Capture the cell that displays the provided text and extract its (X, Y) central coordinate. 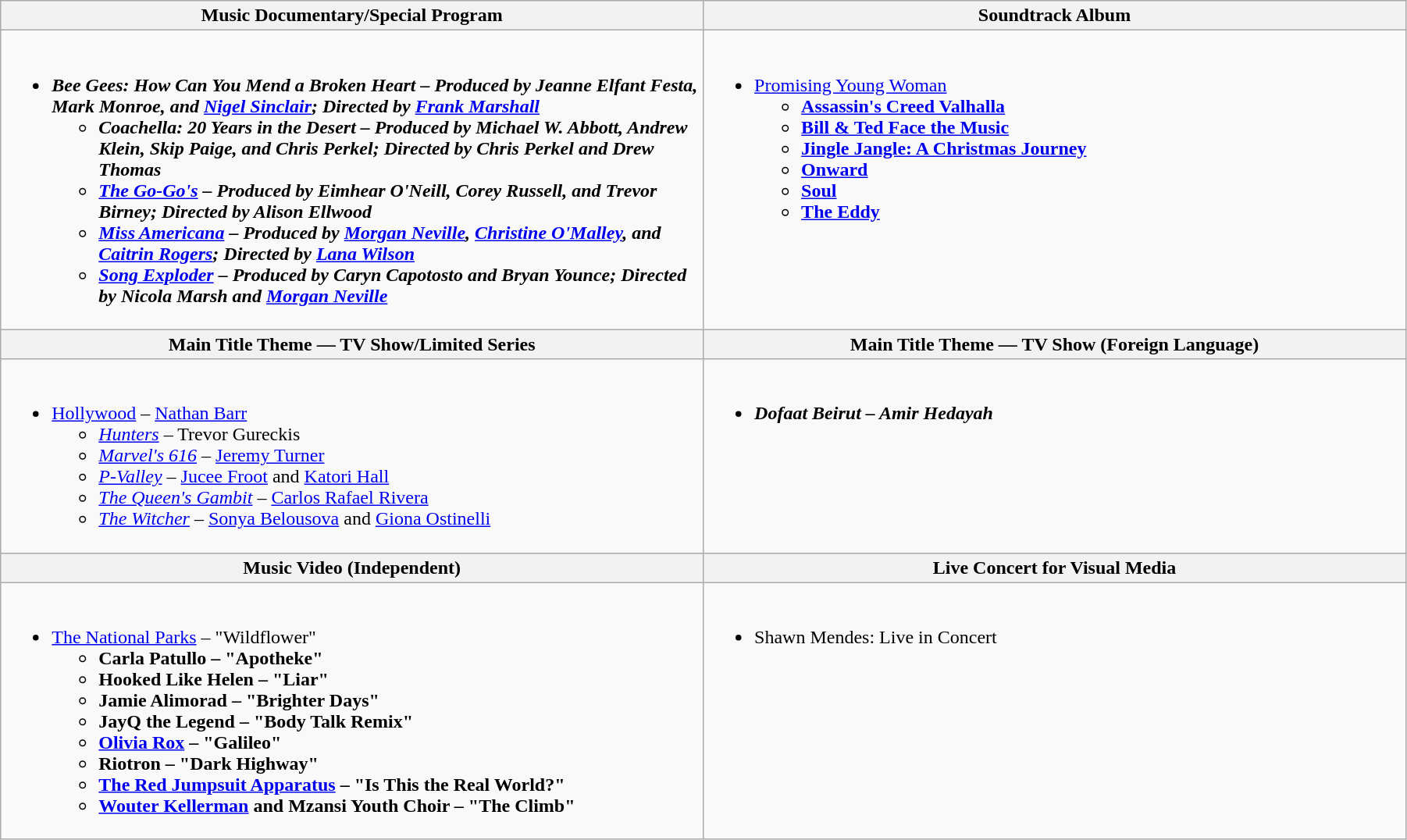
Promising Young WomanAssassin's Creed ValhallaBill & Ted Face the MusicJingle Jangle: A Christmas JourneyOnwardSoulThe Eddy (1055, 180)
Music Documentary/Special Program (352, 16)
Soundtrack Album (1055, 16)
Music Video (Independent) (352, 568)
Main Title Theme — TV Show/Limited Series (352, 344)
Shawn Mendes: Live in Concert (1055, 710)
Dofaat Beirut – Amir Hedayah (1055, 456)
Main Title Theme — TV Show (Foreign Language) (1055, 344)
Live Concert for Visual Media (1055, 568)
